Pinpoint the cell where the given text exists, returning its [x, y] midpoint coordinate. 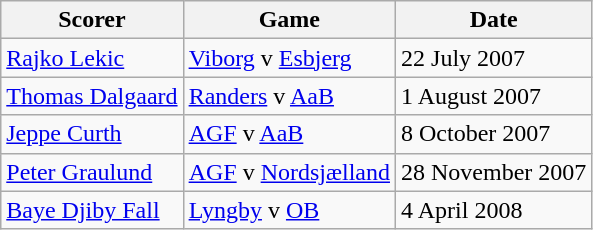
Date [494, 20]
22 July 2007 [494, 58]
AGF v Nordsjælland [289, 172]
AGF v AaB [289, 134]
Game [289, 20]
28 November 2007 [494, 172]
Thomas Dalgaard [92, 96]
Lyngby v OB [289, 210]
Scorer [92, 20]
4 April 2008 [494, 210]
1 August 2007 [494, 96]
Peter Graulund [92, 172]
Rajko Lekic [92, 58]
Randers v AaB [289, 96]
Viborg v Esbjerg [289, 58]
8 October 2007 [494, 134]
Jeppe Curth [92, 134]
Baye Djiby Fall [92, 210]
